Pinpoint the cell where the given text exists, returning its [X, Y] midpoint coordinate. 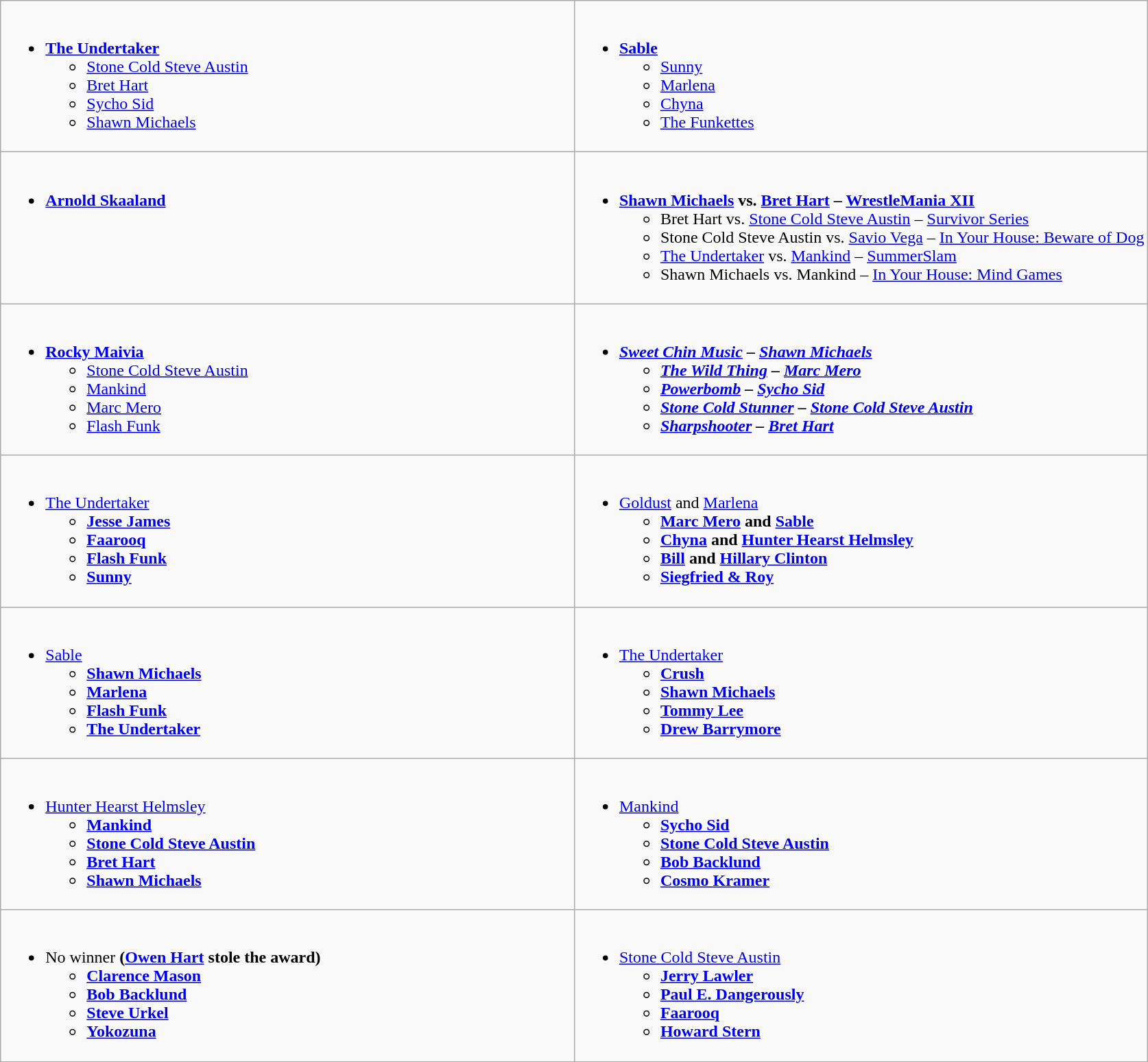
MankindSycho SidStone Cold Steve AustinBob BacklundCosmo Kramer [861, 834]
Arnold Skaaland [288, 228]
Stone Cold Steve AustinJerry LawlerPaul E. DangerouslyFaarooqHoward Stern [861, 986]
The UndertakerStone Cold Steve AustinBret HartSycho SidShawn Michaels [288, 77]
No winner (Owen Hart stole the award)Clarence MasonBob BacklundSteve UrkelYokozuna [288, 986]
The UndertakerCrushShawn MichaelsTommy LeeDrew Barrymore [861, 683]
SableSunnyMarlenaChynaThe Funkettes [861, 77]
The UndertakerJesse JamesFaarooqFlash FunkSunny [288, 531]
Goldust and MarlenaMarc Mero and SableChyna and Hunter Hearst HelmsleyBill and Hillary ClintonSiegfried & Roy [861, 531]
Rocky MaiviaStone Cold Steve AustinMankindMarc MeroFlash Funk [288, 380]
Sweet Chin Music – Shawn MichaelsThe Wild Thing – Marc MeroPowerbomb – Sycho SidStone Cold Stunner – Stone Cold Steve AustinSharpshooter – Bret Hart [861, 380]
Hunter Hearst HelmsleyMankindStone Cold Steve AustinBret HartShawn Michaels [288, 834]
SableShawn MichaelsMarlenaFlash FunkThe Undertaker [288, 683]
